Extract the [x, y] coordinate from the center of the cell holding the provided text.  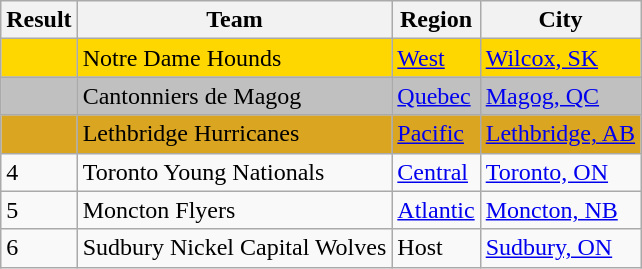
Toronto, ON [560, 172]
4 [39, 172]
Moncton, NB [560, 210]
Notre Dame Hounds [234, 58]
Sudbury, ON [560, 248]
Atlantic [436, 210]
Cantonniers de Magog [234, 96]
Wilcox, SK [560, 58]
Team [234, 20]
5 [39, 210]
Quebec [436, 96]
Central [436, 172]
Toronto Young Nationals [234, 172]
West [436, 58]
City [560, 20]
Region [436, 20]
Sudbury Nickel Capital Wolves [234, 248]
Result [39, 20]
Lethbridge, AB [560, 134]
Lethbridge Hurricanes [234, 134]
Moncton Flyers [234, 210]
Pacific [436, 134]
6 [39, 248]
Host [436, 248]
Magog, QC [560, 96]
